Output the (x, y) coordinate of the center of the cell containing the given text.  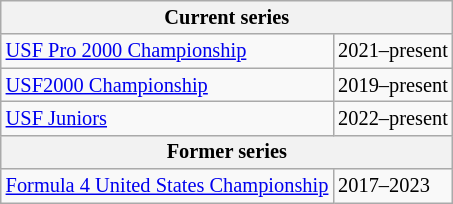
USF Juniors (168, 118)
USF Pro 2000 Championship (168, 51)
Formula 4 United States Championship (168, 186)
Current series (227, 17)
2017–2023 (393, 186)
USF2000 Championship (168, 85)
2021–present (393, 51)
2019–present (393, 85)
Former series (227, 152)
2022–present (393, 118)
